Search for the cell housing the specified text and yield its [x, y] center coordinate. 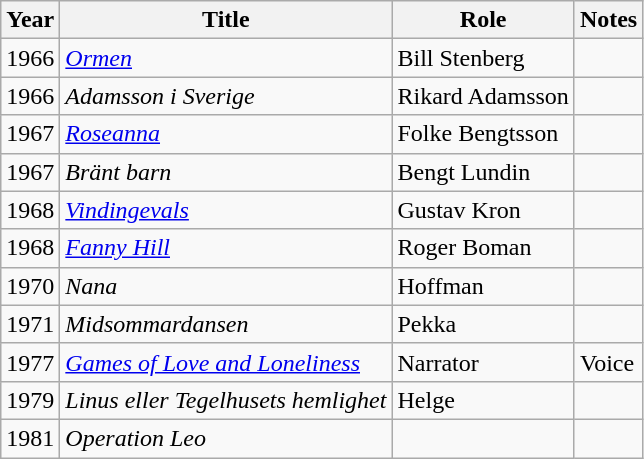
Bill Stenberg [483, 58]
Roseanna [226, 134]
Fanny Hill [226, 248]
Operation Leo [226, 438]
Rikard Adamsson [483, 96]
1977 [30, 362]
Games of Love and Loneliness [226, 362]
Gustav Kron [483, 210]
Nana [226, 286]
Midsommardansen [226, 324]
Pekka [483, 324]
1981 [30, 438]
Vindingevals [226, 210]
1970 [30, 286]
Folke Bengtsson [483, 134]
1979 [30, 400]
Roger Boman [483, 248]
Bengt Lundin [483, 172]
Ormen [226, 58]
Linus eller Tegelhusets hemlighet [226, 400]
Hoffman [483, 286]
Role [483, 20]
Helge [483, 400]
Adamsson i Sverige [226, 96]
1971 [30, 324]
Bränt barn [226, 172]
Title [226, 20]
Year [30, 20]
Narrator [483, 362]
Voice [608, 362]
Notes [608, 20]
